Detect which cell encompasses the target text, then output its (x, y) center coordinate. 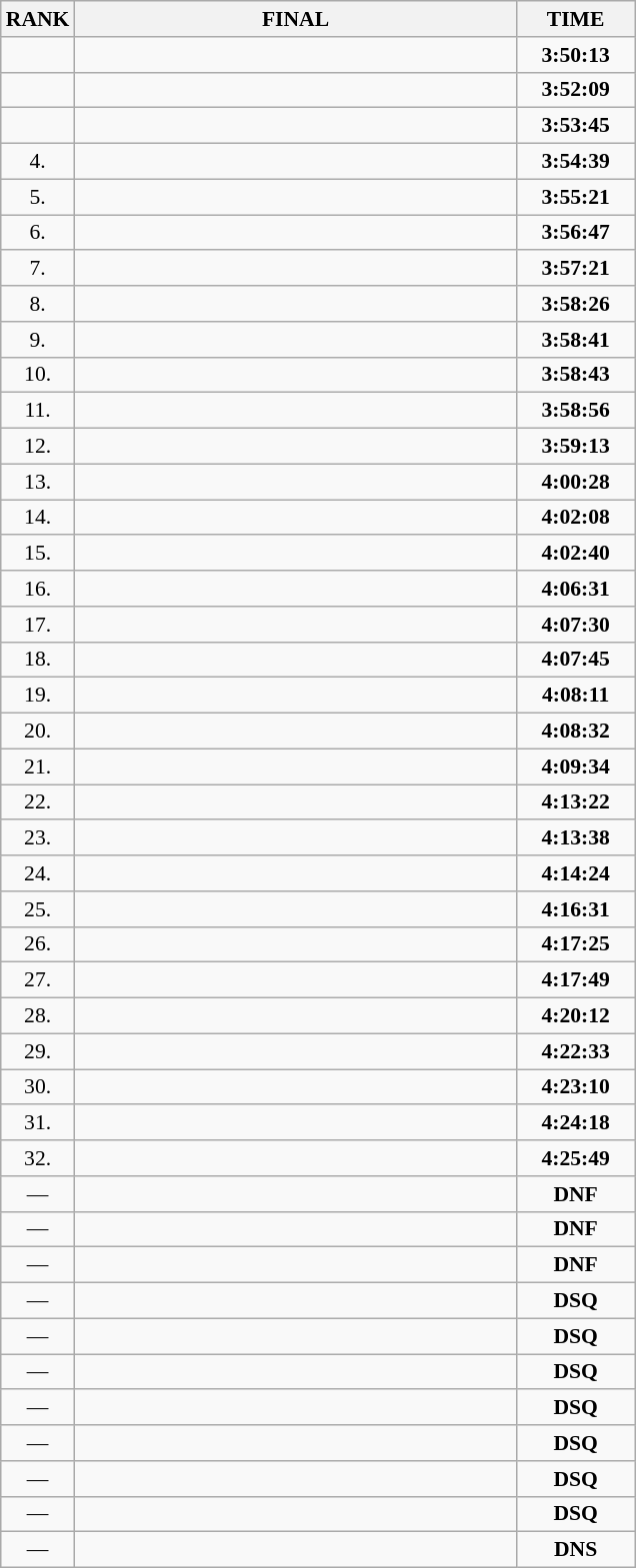
4:13:22 (576, 802)
18. (38, 660)
RANK (38, 19)
3:54:39 (576, 162)
8. (38, 304)
3:59:13 (576, 447)
5. (38, 197)
3:58:41 (576, 340)
12. (38, 447)
4:02:08 (576, 518)
4:00:28 (576, 482)
3:57:21 (576, 269)
30. (38, 1087)
4:14:24 (576, 873)
31. (38, 1123)
17. (38, 625)
4:02:40 (576, 554)
4:13:38 (576, 838)
24. (38, 873)
3:58:56 (576, 411)
3:50:13 (576, 55)
4:07:30 (576, 625)
21. (38, 767)
14. (38, 518)
3:52:09 (576, 90)
11. (38, 411)
22. (38, 802)
4:25:49 (576, 1158)
4:23:10 (576, 1087)
7. (38, 269)
19. (38, 696)
15. (38, 554)
27. (38, 980)
9. (38, 340)
6. (38, 233)
23. (38, 838)
25. (38, 909)
4:17:25 (576, 944)
20. (38, 732)
4:17:49 (576, 980)
3:56:47 (576, 233)
TIME (576, 19)
3:53:45 (576, 126)
4:24:18 (576, 1123)
26. (38, 944)
28. (38, 1016)
4:08:11 (576, 696)
4:08:32 (576, 732)
4:09:34 (576, 767)
DNS (576, 1550)
3:58:26 (576, 304)
32. (38, 1158)
10. (38, 375)
3:58:43 (576, 375)
13. (38, 482)
16. (38, 589)
4:06:31 (576, 589)
4. (38, 162)
4:16:31 (576, 909)
4:22:33 (576, 1051)
4:20:12 (576, 1016)
4:07:45 (576, 660)
29. (38, 1051)
3:55:21 (576, 197)
FINAL (295, 19)
